Scan for the cell matching the given text and deliver its [x, y] coordinate at center. 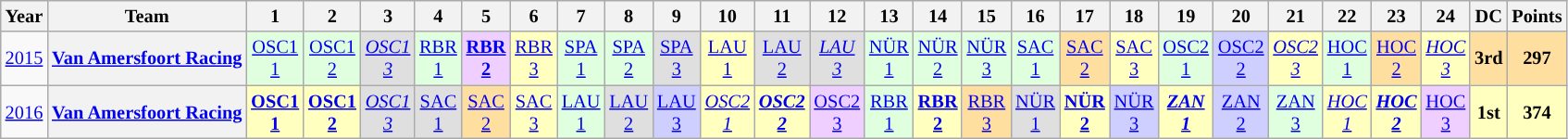
9 [677, 16]
297 [1537, 58]
1 [275, 16]
ZAN1 [1186, 112]
374 [1537, 112]
ZAN3 [1295, 112]
DC [1488, 16]
14 [939, 16]
Year [24, 16]
1st [1488, 112]
6 [533, 16]
2 [332, 16]
20 [1241, 16]
SPA3 [677, 58]
SPA2 [628, 58]
2015 [24, 58]
10 [728, 16]
Points [1537, 16]
SPA1 [581, 58]
15 [987, 16]
22 [1348, 16]
13 [889, 16]
18 [1135, 16]
3rd [1488, 58]
4 [438, 16]
5 [487, 16]
11 [782, 16]
19 [1186, 16]
2016 [24, 112]
16 [1035, 16]
21 [1295, 16]
17 [1085, 16]
3 [388, 16]
Team [146, 16]
12 [837, 16]
8 [628, 16]
24 [1446, 16]
23 [1397, 16]
ZAN2 [1241, 112]
7 [581, 16]
